Search for the cell housing the specified text and yield its (X, Y) center coordinate. 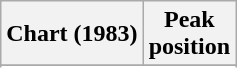
Peak position (189, 34)
Chart (1983) (72, 34)
